Return (X, Y) of the center of cell containing provided text 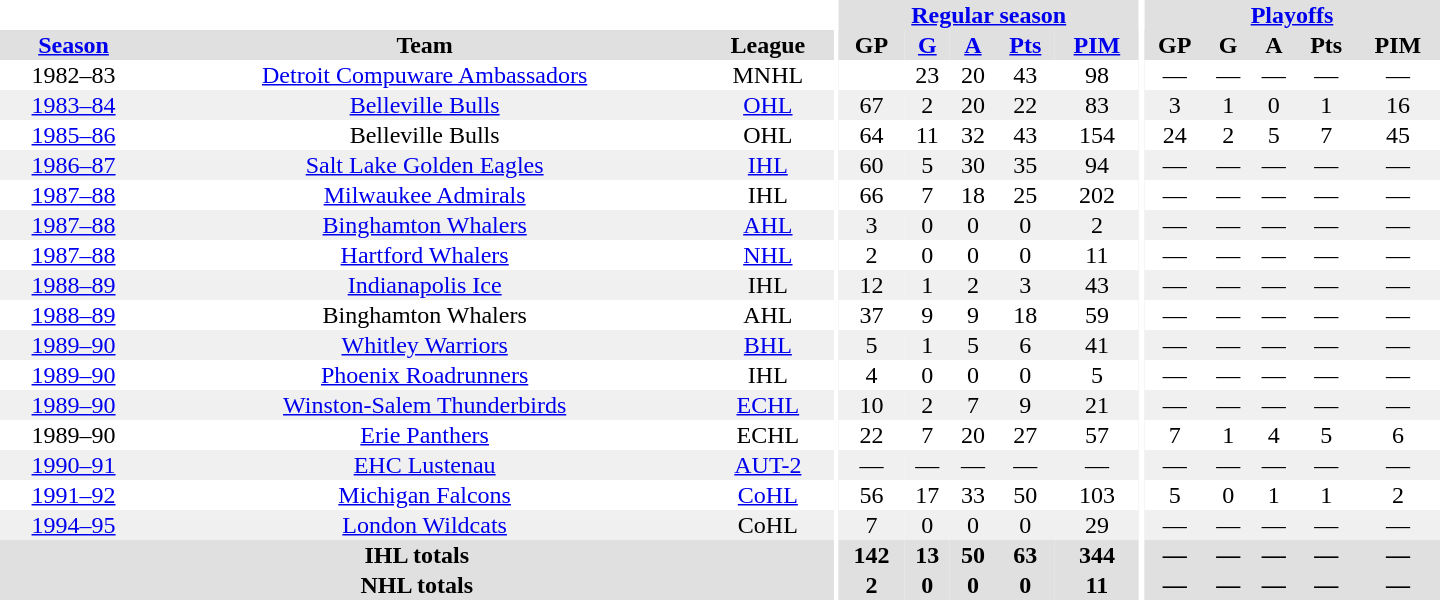
33 (973, 495)
16 (1398, 105)
142 (872, 555)
Hartford Whalers (424, 255)
202 (1097, 195)
1982–83 (74, 75)
103 (1097, 495)
EHC Lustenau (424, 465)
Michigan Falcons (424, 495)
Salt Lake Golden Eagles (424, 165)
98 (1097, 75)
1985–86 (74, 135)
NHL totals (417, 585)
Season (74, 45)
67 (872, 105)
29 (1097, 525)
1983–84 (74, 105)
60 (872, 165)
Regular season (989, 15)
NHL (768, 255)
35 (1026, 165)
Phoenix Roadrunners (424, 375)
21 (1097, 405)
Playoffs (1292, 15)
Detroit Compuware Ambassadors (424, 75)
Team (424, 45)
63 (1026, 555)
MNHL (768, 75)
23 (927, 75)
1986–87 (74, 165)
37 (872, 315)
10 (872, 405)
Winston-Salem Thunderbirds (424, 405)
AUT-2 (768, 465)
13 (927, 555)
League (768, 45)
Whitley Warriors (424, 345)
Erie Panthers (424, 435)
IHL totals (417, 555)
66 (872, 195)
12 (872, 285)
1994–95 (74, 525)
30 (973, 165)
344 (1097, 555)
Indianapolis Ice (424, 285)
56 (872, 495)
17 (927, 495)
24 (1174, 135)
59 (1097, 315)
94 (1097, 165)
64 (872, 135)
27 (1026, 435)
25 (1026, 195)
41 (1097, 345)
57 (1097, 435)
1991–92 (74, 495)
1990–91 (74, 465)
45 (1398, 135)
BHL (768, 345)
Milwaukee Admirals (424, 195)
154 (1097, 135)
London Wildcats (424, 525)
32 (973, 135)
83 (1097, 105)
